Locate the cell with the specified text and output its [x, y] center coordinate. 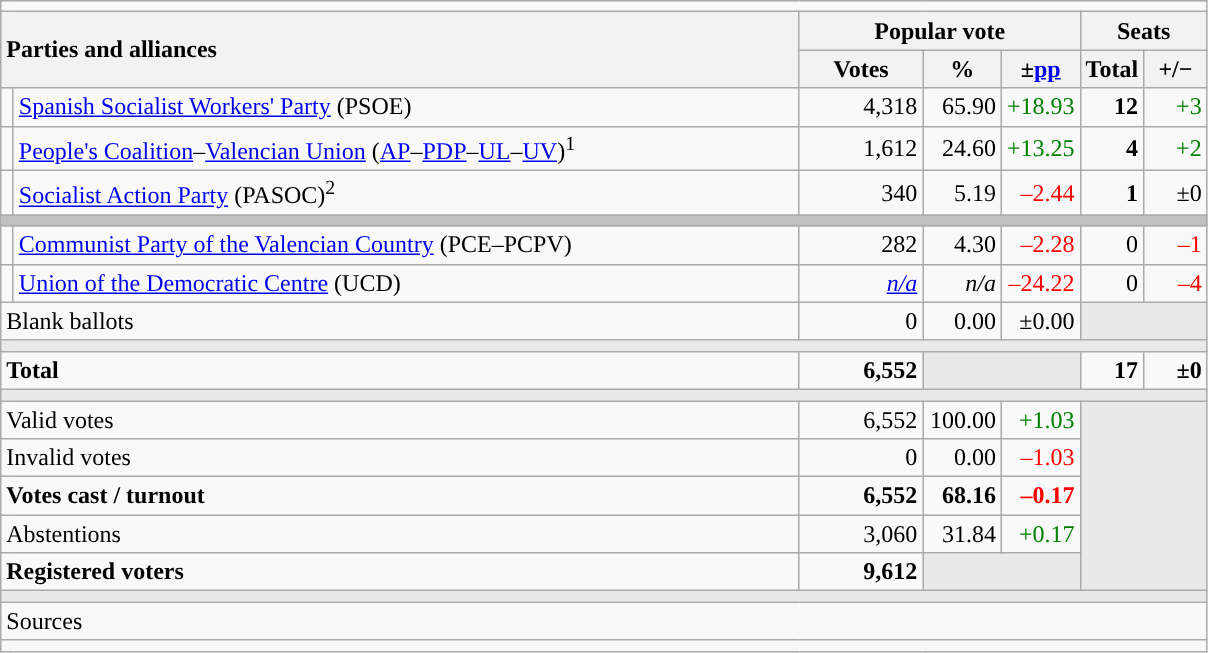
Abstentions [400, 534]
Union of the Democratic Centre (UCD) [406, 283]
–1.03 [1040, 458]
+/− [1176, 69]
17 [1112, 370]
Registered voters [400, 572]
Socialist Action Party (PASOC)2 [406, 194]
31.84 [962, 534]
Seats [1144, 31]
4.30 [962, 245]
24.60 [962, 148]
5.19 [962, 194]
+1.03 [1040, 420]
1 [1112, 194]
+2 [1176, 148]
Invalid votes [400, 458]
+0.17 [1040, 534]
9,612 [861, 572]
Votes [861, 69]
Communist Party of the Valencian Country (PCE–PCPV) [406, 245]
–0.17 [1040, 496]
–2.44 [1040, 194]
100.00 [962, 420]
Sources [604, 621]
282 [861, 245]
4 [1112, 148]
65.90 [962, 107]
12 [1112, 107]
340 [861, 194]
Spanish Socialist Workers' Party (PSOE) [406, 107]
4,318 [861, 107]
Blank ballots [400, 321]
±pp [1040, 69]
–24.22 [1040, 283]
–1 [1176, 245]
% [962, 69]
People's Coalition–Valencian Union (AP–PDP–UL–UV)1 [406, 148]
Popular vote [940, 31]
Parties and alliances [400, 50]
+18.93 [1040, 107]
–4 [1176, 283]
Votes cast / turnout [400, 496]
±0.00 [1040, 321]
+3 [1176, 107]
68.16 [962, 496]
Valid votes [400, 420]
–2.28 [1040, 245]
3,060 [861, 534]
+13.25 [1040, 148]
1,612 [861, 148]
